Return the (X, Y) coordinate for the center point of the cell that contains the specified text.  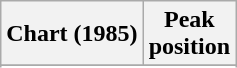
Peakposition (189, 34)
Chart (1985) (72, 34)
